Search for the cell housing the specified text and yield its [X, Y] center coordinate. 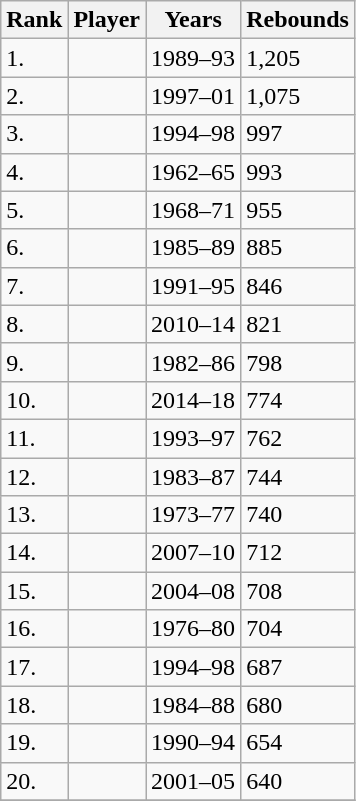
1985–89 [194, 248]
2. [34, 96]
13. [34, 515]
1989–93 [194, 58]
16. [34, 629]
2007–10 [194, 553]
1. [34, 58]
712 [298, 553]
740 [298, 515]
654 [298, 743]
1962–65 [194, 172]
5. [34, 210]
20. [34, 781]
Player [107, 20]
821 [298, 324]
762 [298, 438]
687 [298, 667]
1976–80 [194, 629]
680 [298, 705]
Rebounds [298, 20]
1984–88 [194, 705]
15. [34, 591]
708 [298, 591]
1968–71 [194, 210]
885 [298, 248]
8. [34, 324]
10. [34, 400]
1983–87 [194, 477]
1990–94 [194, 743]
2010–14 [194, 324]
704 [298, 629]
1997–01 [194, 96]
640 [298, 781]
6. [34, 248]
3. [34, 134]
1982–86 [194, 362]
Years [194, 20]
846 [298, 286]
19. [34, 743]
1,205 [298, 58]
7. [34, 286]
798 [298, 362]
4. [34, 172]
1,075 [298, 96]
774 [298, 400]
11. [34, 438]
955 [298, 210]
9. [34, 362]
18. [34, 705]
12. [34, 477]
2004–08 [194, 591]
1973–77 [194, 515]
14. [34, 553]
997 [298, 134]
1993–97 [194, 438]
2001–05 [194, 781]
993 [298, 172]
2014–18 [194, 400]
17. [34, 667]
Rank [34, 20]
744 [298, 477]
1991–95 [194, 286]
